For the text-containing cell, return its midpoint in (X, Y) coordinate format. 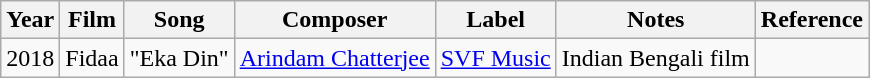
2018 (30, 58)
Composer (334, 20)
Fidaa (92, 58)
Year (30, 20)
SVF Music (496, 58)
Label (496, 20)
Song (179, 20)
Notes (656, 20)
Reference (812, 20)
Indian Bengali film (656, 58)
Film (92, 20)
"Eka Din" (179, 58)
Arindam Chatterjee (334, 58)
